Capture the cell that displays the provided text and extract its [x, y] central coordinate. 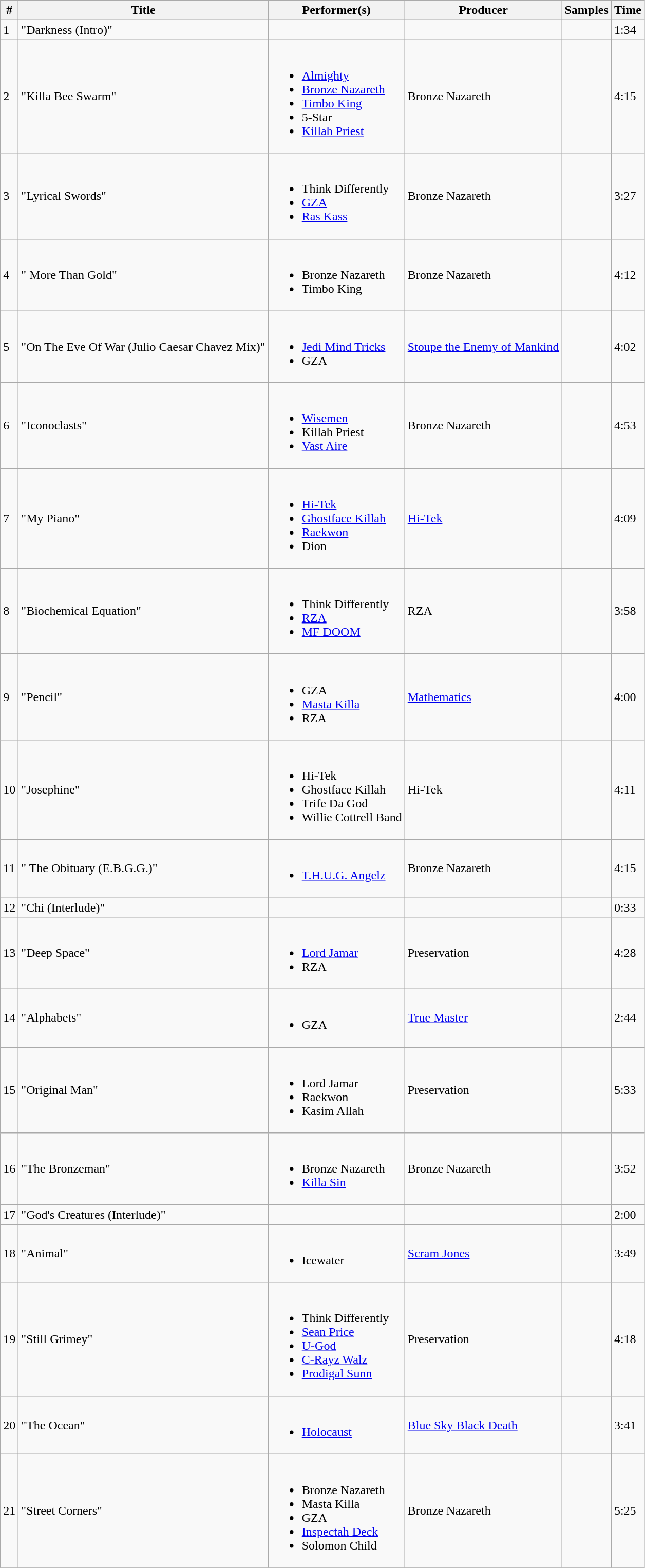
"Biochemical Equation" [143, 611]
5 [9, 347]
3 [9, 196]
3:52 [628, 1169]
Blue Sky Black Death [483, 1425]
11 [9, 868]
4:00 [628, 696]
9 [9, 696]
Bronze NazarethKilla Sin [336, 1169]
" The Obituary (E.B.G.G.)" [143, 868]
10 [9, 789]
Think DifferentlySean PriceU-GodC-Rayz WalzProdigal Sunn [336, 1339]
2:00 [628, 1215]
4:53 [628, 425]
" More Than Gold" [143, 275]
15 [9, 1090]
"The Ocean" [143, 1425]
"Pencil" [143, 696]
1:34 [628, 30]
"My Piano" [143, 518]
Scram Jones [483, 1253]
"Still Grimey" [143, 1339]
GZA [336, 1018]
3:41 [628, 1425]
8 [9, 611]
2:44 [628, 1018]
5:33 [628, 1090]
4:12 [628, 275]
T.H.U.G. Angelz [336, 868]
4:09 [628, 518]
Bronze NazarethMasta KillaGZAInspectah DeckSolomon Child [336, 1511]
Think DifferentlyGZARas Kass [336, 196]
16 [9, 1169]
17 [9, 1215]
"Street Corners" [143, 1511]
12 [9, 908]
1 [9, 30]
True Master [483, 1018]
Time [628, 10]
6 [9, 425]
4 [9, 275]
"Original Man" [143, 1090]
AlmightyBronze NazarethTimbo King5-StarKillah Priest [336, 97]
Stoupe the Enemy of Mankind [483, 347]
Samples [586, 10]
"God's Creatures (Interlude)" [143, 1215]
4:28 [628, 953]
"The Bronzeman" [143, 1169]
Lord JamarRaekwonKasim Allah [336, 1090]
RZA [483, 611]
"Lyrical Swords" [143, 196]
0:33 [628, 908]
13 [9, 953]
3:58 [628, 611]
"Iconoclasts" [143, 425]
18 [9, 1253]
Think DifferentlyRZAMF DOOM [336, 611]
3:27 [628, 196]
WisemenKillah PriestVast Aire [336, 425]
"On The Eve Of War (Julio Caesar Chavez Mix)" [143, 347]
# [9, 10]
14 [9, 1018]
20 [9, 1425]
Holocaust [336, 1425]
5:25 [628, 1511]
4:11 [628, 789]
"Killa Bee Swarm" [143, 97]
"Alphabets" [143, 1018]
Hi-TekGhostface KillahTrife Da GodWillie Cottrell Band [336, 789]
Hi-TekGhostface KillahRaekwonDion [336, 518]
4:02 [628, 347]
Producer [483, 10]
4:18 [628, 1339]
"Animal" [143, 1253]
Jedi Mind TricksGZA [336, 347]
"Deep Space" [143, 953]
Title [143, 10]
Mathematics [483, 696]
19 [9, 1339]
7 [9, 518]
3:49 [628, 1253]
Performer(s) [336, 10]
"Chi (Interlude)" [143, 908]
Bronze NazarethTimbo King [336, 275]
2 [9, 97]
"Darkness (Intro)" [143, 30]
21 [9, 1511]
Icewater [336, 1253]
GZAMasta KillaRZA [336, 696]
Lord JamarRZA [336, 953]
"Josephine" [143, 789]
